Output the [X, Y] coordinate of the center of the cell containing the given text.  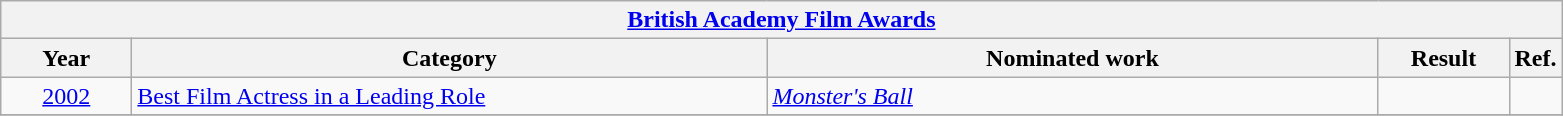
Category [450, 58]
Monster's Ball [1072, 96]
2002 [66, 96]
Nominated work [1072, 58]
Result [1444, 58]
British Academy Film Awards [782, 20]
Year [66, 58]
Best Film Actress in a Leading Role [450, 96]
Ref. [1536, 58]
